Find where the given text appears and provide that cell's center as [X, Y] coordinate. 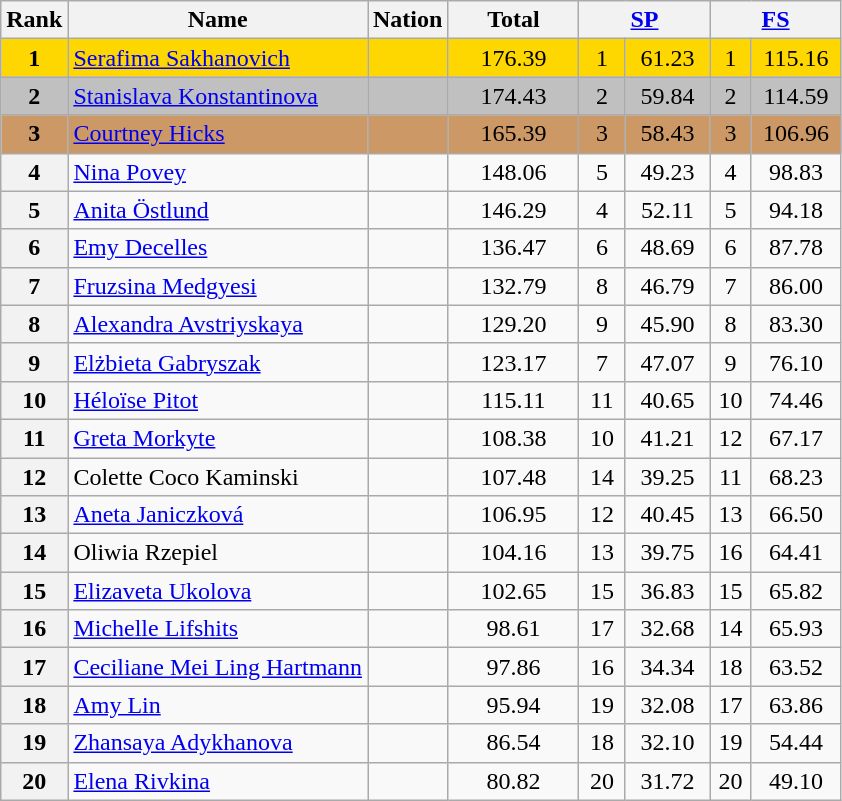
106.96 [796, 134]
45.90 [668, 324]
108.38 [514, 438]
32.68 [668, 629]
136.47 [514, 248]
68.23 [796, 477]
87.78 [796, 248]
Courtney Hicks [218, 134]
148.06 [514, 172]
49.23 [668, 172]
174.43 [514, 96]
Serafima Sakhanovich [218, 58]
64.41 [796, 553]
46.79 [668, 286]
Ceciliane Mei Ling Hartmann [218, 667]
Colette Coco Kaminski [218, 477]
49.10 [796, 781]
146.29 [514, 210]
115.11 [514, 400]
123.17 [514, 362]
Stanislava Konstantinova [218, 96]
52.11 [668, 210]
Elena Rivkina [218, 781]
32.10 [668, 743]
Nina Povey [218, 172]
Greta Morkyte [218, 438]
95.94 [514, 705]
104.16 [514, 553]
Emy Decelles [218, 248]
31.72 [668, 781]
83.30 [796, 324]
74.46 [796, 400]
Alexandra Avstriyskaya [218, 324]
Elizaveta Ukolova [218, 591]
39.25 [668, 477]
Aneta Janiczková [218, 515]
97.86 [514, 667]
Rank [34, 20]
Amy Lin [218, 705]
Héloïse Pitot [218, 400]
86.00 [796, 286]
67.17 [796, 438]
66.50 [796, 515]
63.52 [796, 667]
39.75 [668, 553]
Fruzsina Medgyesi [218, 286]
48.69 [668, 248]
59.84 [668, 96]
Anita Östlund [218, 210]
Name [218, 20]
107.48 [514, 477]
Oliwia Rzepiel [218, 553]
129.20 [514, 324]
Michelle Lifshits [218, 629]
36.83 [668, 591]
SP [644, 20]
40.45 [668, 515]
34.34 [668, 667]
98.83 [796, 172]
114.59 [796, 96]
58.43 [668, 134]
65.82 [796, 591]
94.18 [796, 210]
Nation [408, 20]
76.10 [796, 362]
165.39 [514, 134]
54.44 [796, 743]
Total [514, 20]
61.23 [668, 58]
115.16 [796, 58]
Zhansaya Adykhanova [218, 743]
80.82 [514, 781]
86.54 [514, 743]
32.08 [668, 705]
106.95 [514, 515]
63.86 [796, 705]
65.93 [796, 629]
40.65 [668, 400]
47.07 [668, 362]
176.39 [514, 58]
FS [776, 20]
98.61 [514, 629]
Elżbieta Gabryszak [218, 362]
102.65 [514, 591]
41.21 [668, 438]
132.79 [514, 286]
